Provide the (X, Y) coordinate of the cell's center where the given text is located.  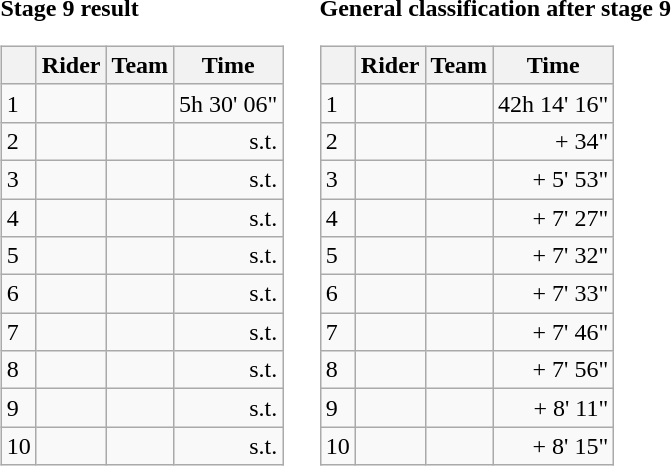
+ 8' 11" (554, 408)
+ 7' 27" (554, 217)
42h 14' 16" (554, 103)
+ 7' 46" (554, 332)
+ 7' 56" (554, 370)
+ 5' 53" (554, 179)
+ 7' 32" (554, 256)
5h 30' 06" (228, 103)
+ 34" (554, 141)
+ 7' 33" (554, 294)
+ 8' 15" (554, 446)
